Provide the [X, Y] coordinate of the cell's center where the given text is located.  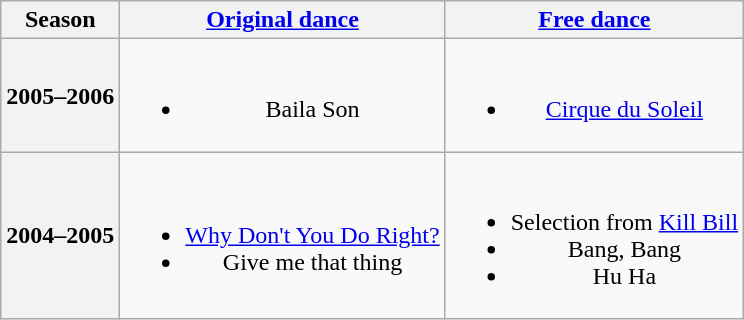
2005–2006 [60, 96]
Why Don't You Do Right? Give me that thing [282, 236]
Free dance [594, 20]
Selection from Kill BillBang, Bang Hu Ha [594, 236]
Season [60, 20]
Cirque du Soleil [594, 96]
2004–2005 [60, 236]
Original dance [282, 20]
Baila Son [282, 96]
